Extract the (x, y) coordinate from the center of the cell holding the provided text.  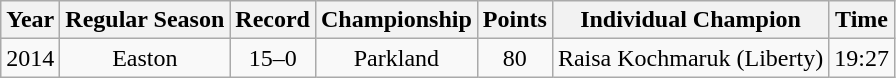
Time (862, 20)
19:27 (862, 58)
2014 (30, 58)
Record (273, 20)
Raisa Kochmaruk (Liberty) (690, 58)
Parkland (396, 58)
Individual Champion (690, 20)
Year (30, 20)
Championship (396, 20)
Points (514, 20)
80 (514, 58)
Regular Season (145, 20)
15–0 (273, 58)
Easton (145, 58)
